Search for the cell housing the specified text and yield its (X, Y) center coordinate. 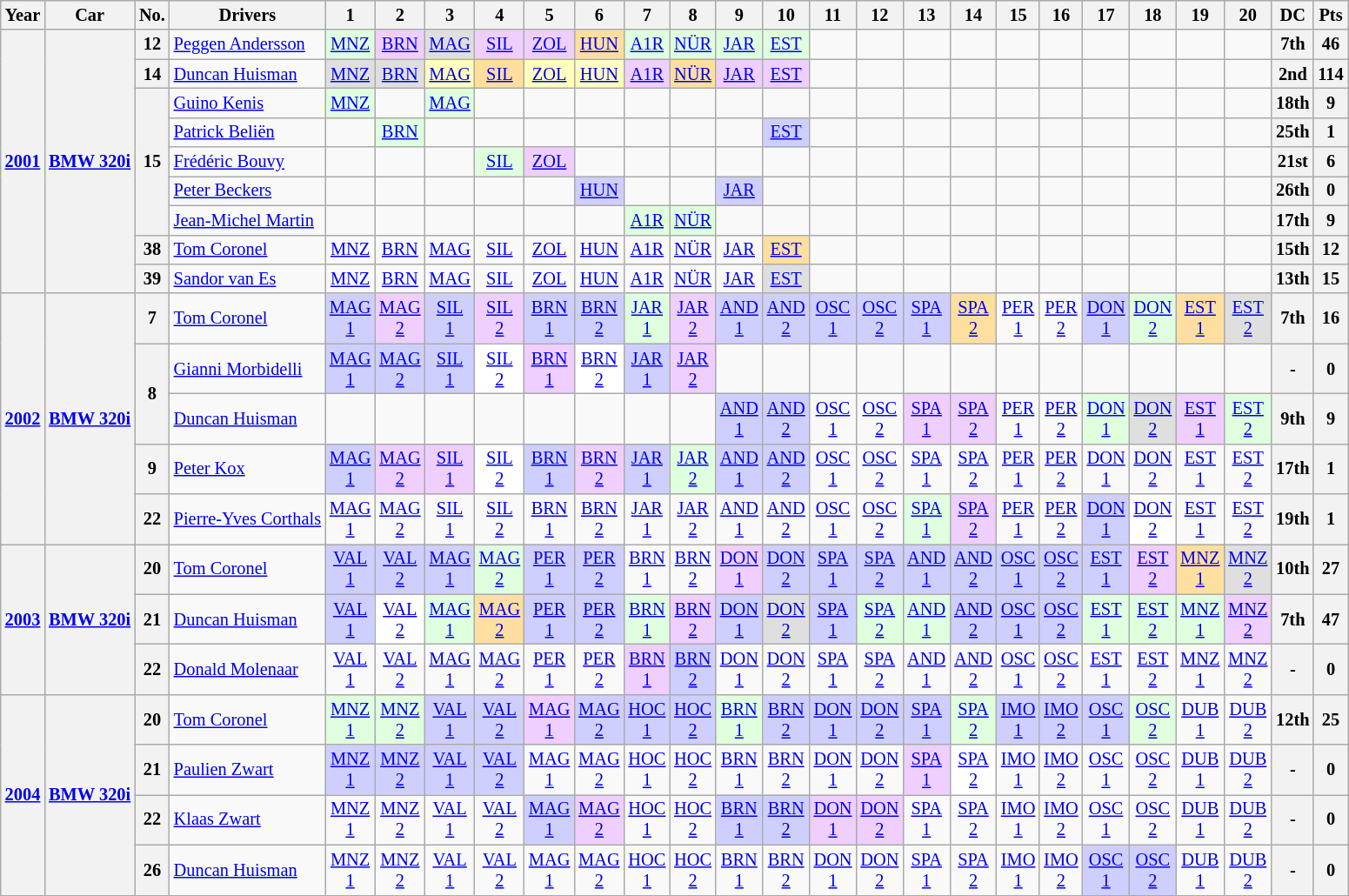
13 (926, 15)
Pierre-Yves Corthals (247, 519)
2004 (23, 795)
26th (1292, 191)
18th (1292, 103)
18 (1152, 15)
Car (90, 15)
2002 (23, 418)
12th (1292, 719)
Guino Kenis (247, 103)
9th (1292, 418)
25th (1292, 132)
114 (1331, 74)
Peggen Andersson (247, 44)
Patrick Beliën (247, 132)
2nd (1292, 74)
13th (1292, 278)
21st (1292, 162)
Sandor van Es (247, 278)
39 (152, 278)
DC (1292, 15)
3 (449, 15)
5 (550, 15)
Klaas Zwart (247, 819)
27 (1331, 569)
2003 (23, 619)
Gianni Morbidelli (247, 369)
25 (1331, 719)
Jean-Michel Martin (247, 220)
47 (1331, 619)
38 (152, 250)
2 (400, 15)
10 (786, 15)
15th (1292, 250)
Paulien Zwart (247, 770)
19th (1292, 519)
19 (1200, 15)
Peter Beckers (247, 191)
Peter Kox (247, 469)
11 (833, 15)
No. (152, 15)
46 (1331, 44)
Donald Molenaar (247, 669)
Frédéric Bouvy (247, 162)
26 (152, 870)
2001 (23, 162)
4 (499, 15)
Drivers (247, 15)
Year (23, 15)
10th (1292, 569)
Pts (1331, 15)
17 (1106, 15)
